Scan for the cell matching the given text and deliver its [x, y] coordinate at center. 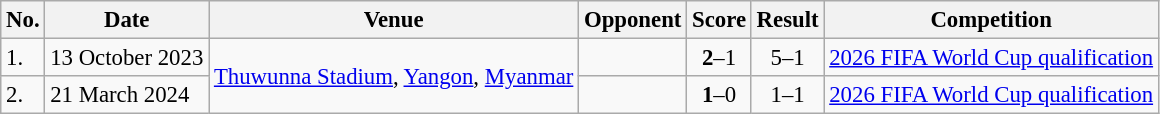
1–0 [720, 95]
2. [23, 95]
Competition [991, 20]
1. [23, 58]
1–1 [788, 95]
Result [788, 20]
Venue [394, 20]
No. [23, 20]
13 October 2023 [127, 58]
Opponent [633, 20]
Score [720, 20]
5–1 [788, 58]
2–1 [720, 58]
21 March 2024 [127, 95]
Thuwunna Stadium, Yangon, Myanmar [394, 76]
Date [127, 20]
